From the cell containing the given text, extract its center point as [X, Y] coordinate. 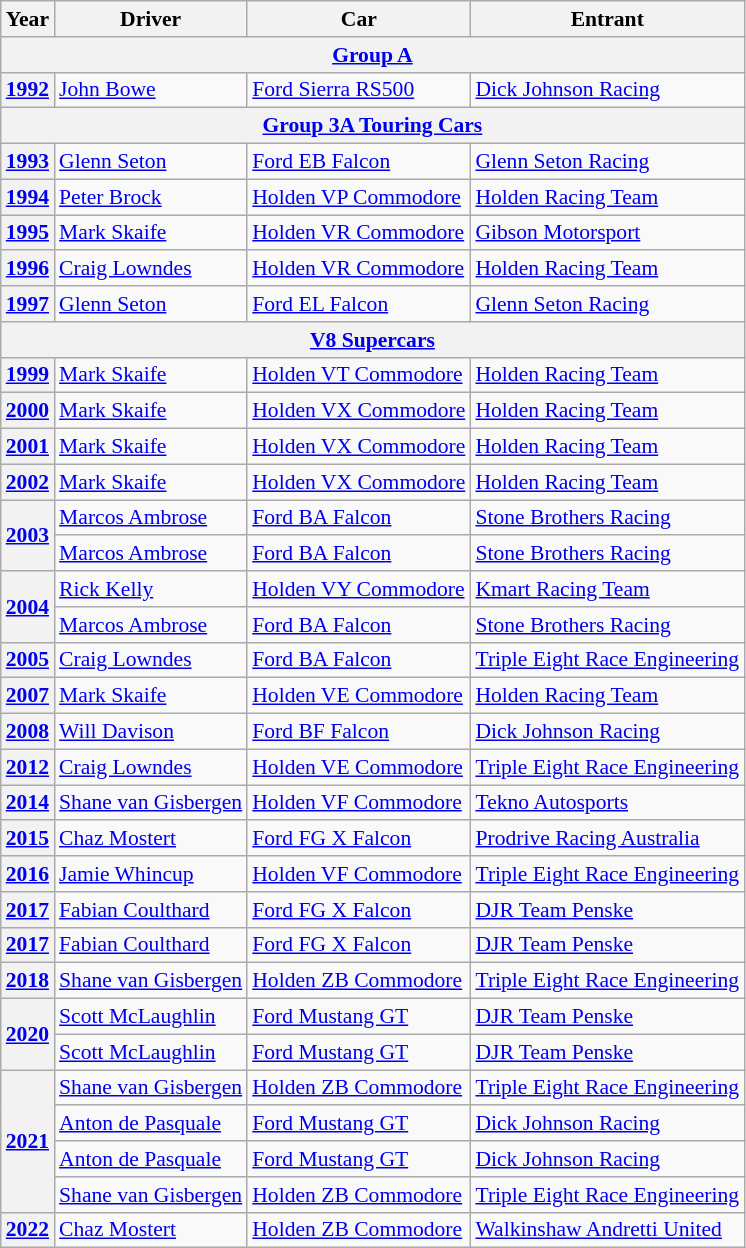
Ford EL Falcon [358, 304]
John Bowe [150, 90]
2008 [28, 732]
2015 [28, 839]
1992 [28, 90]
Group A [372, 55]
1997 [28, 304]
2001 [28, 447]
Jamie Whincup [150, 874]
Holden VP Commodore [358, 197]
Prodrive Racing Australia [607, 839]
2005 [28, 660]
1996 [28, 269]
2014 [28, 803]
2007 [28, 696]
Group 3A Touring Cars [372, 126]
Tekno Autosports [607, 803]
2004 [28, 606]
2000 [28, 411]
Entrant [607, 19]
1993 [28, 162]
2003 [28, 536]
Peter Brock [150, 197]
1994 [28, 197]
Gibson Motorsport [607, 233]
2016 [28, 874]
Holden VY Commodore [358, 589]
Car [358, 19]
Ford Sierra RS500 [358, 90]
Year [28, 19]
2021 [28, 1141]
2018 [28, 981]
2012 [28, 767]
Kmart Racing Team [607, 589]
Rick Kelly [150, 589]
2022 [28, 1230]
1999 [28, 375]
1995 [28, 233]
Ford BF Falcon [358, 732]
Holden VT Commodore [358, 375]
2020 [28, 1034]
V8 Supercars [372, 340]
2002 [28, 482]
Walkinshaw Andretti United [607, 1230]
Ford EB Falcon [358, 162]
Driver [150, 19]
Will Davison [150, 732]
